Detect which cell encompasses the target text, then output its [X, Y] center coordinate. 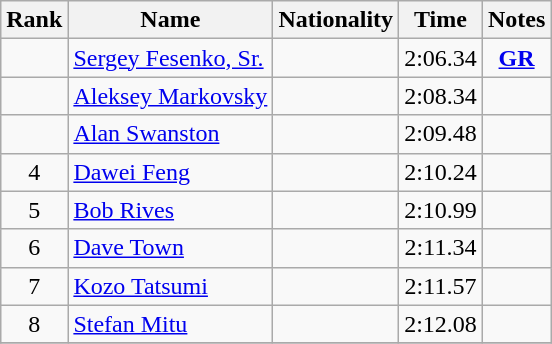
Rank [34, 20]
2:12.08 [441, 324]
Alan Swanston [170, 134]
2:10.99 [441, 210]
Name [170, 20]
Nationality [336, 20]
Kozo Tatsumi [170, 286]
Stefan Mitu [170, 324]
GR [516, 58]
2:10.24 [441, 172]
Dave Town [170, 248]
2:11.34 [441, 248]
4 [34, 172]
Notes [516, 20]
2:08.34 [441, 96]
7 [34, 286]
Dawei Feng [170, 172]
8 [34, 324]
6 [34, 248]
Bob Rives [170, 210]
Aleksey Markovsky [170, 96]
Sergey Fesenko, Sr. [170, 58]
2:06.34 [441, 58]
Time [441, 20]
5 [34, 210]
2:11.57 [441, 286]
2:09.48 [441, 134]
